Return [X, Y] of the center of cell containing provided text 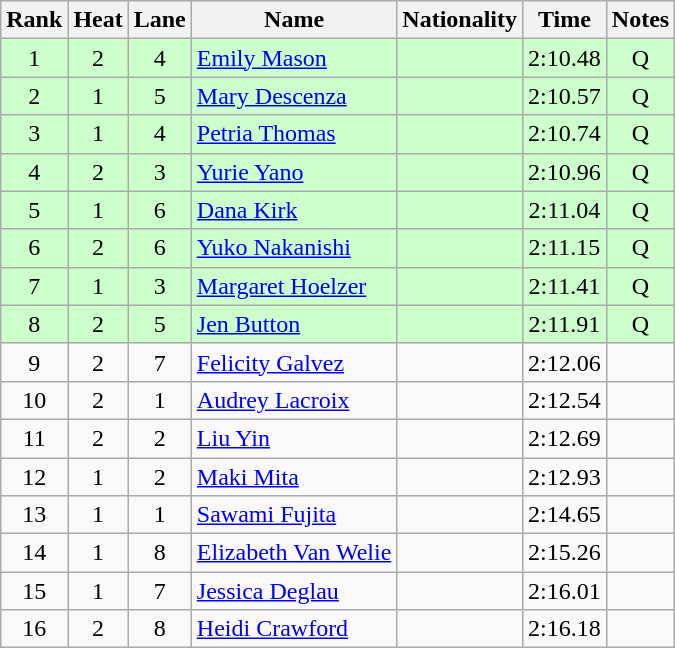
2:10.57 [565, 96]
Audrey Lacroix [294, 400]
13 [34, 515]
Nationality [460, 20]
Name [294, 20]
2:12.93 [565, 477]
Maki Mita [294, 477]
Emily Mason [294, 58]
Margaret Hoelzer [294, 286]
Sawami Fujita [294, 515]
Dana Kirk [294, 210]
2:11.15 [565, 248]
2:16.18 [565, 629]
12 [34, 477]
Heidi Crawford [294, 629]
2:10.48 [565, 58]
16 [34, 629]
15 [34, 591]
Heat [98, 20]
Petria Thomas [294, 134]
2:11.41 [565, 286]
11 [34, 438]
9 [34, 362]
Lane [160, 20]
Notes [640, 20]
2:12.69 [565, 438]
2:14.65 [565, 515]
Mary Descenza [294, 96]
2:11.04 [565, 210]
10 [34, 400]
Rank [34, 20]
Jen Button [294, 324]
2:16.01 [565, 591]
2:10.96 [565, 172]
Jessica Deglau [294, 591]
Yuko Nakanishi [294, 248]
14 [34, 553]
2:12.06 [565, 362]
2:11.91 [565, 324]
2:10.74 [565, 134]
2:15.26 [565, 553]
Yurie Yano [294, 172]
Felicity Galvez [294, 362]
Time [565, 20]
2:12.54 [565, 400]
Elizabeth Van Welie [294, 553]
Liu Yin [294, 438]
